Scan for the cell matching the given text and deliver its [x, y] coordinate at center. 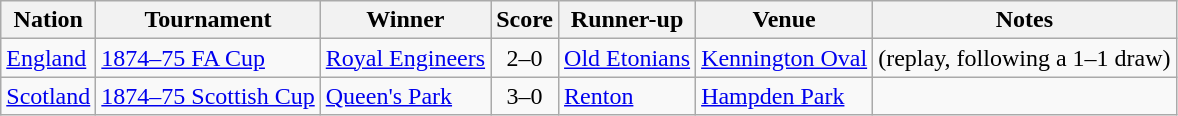
Renton [628, 96]
Hampden Park [784, 96]
Nation [48, 20]
Tournament [208, 20]
Notes [1024, 20]
Kennington Oval [784, 58]
England [48, 58]
Score [525, 20]
2–0 [525, 58]
Old Etonians [628, 58]
Winner [405, 20]
1874–75 FA Cup [208, 58]
Venue [784, 20]
3–0 [525, 96]
Runner-up [628, 20]
(replay, following a 1–1 draw) [1024, 58]
Queen's Park [405, 96]
Scotland [48, 96]
Royal Engineers [405, 58]
1874–75 Scottish Cup [208, 96]
